Search for the cell housing the specified text and yield its (X, Y) center coordinate. 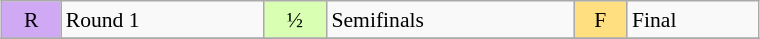
½ (294, 20)
Semifinals (450, 20)
F (600, 20)
R (32, 20)
Final (693, 20)
Round 1 (162, 20)
